Extract the [x, y] coordinate from the center of the cell holding the provided text.  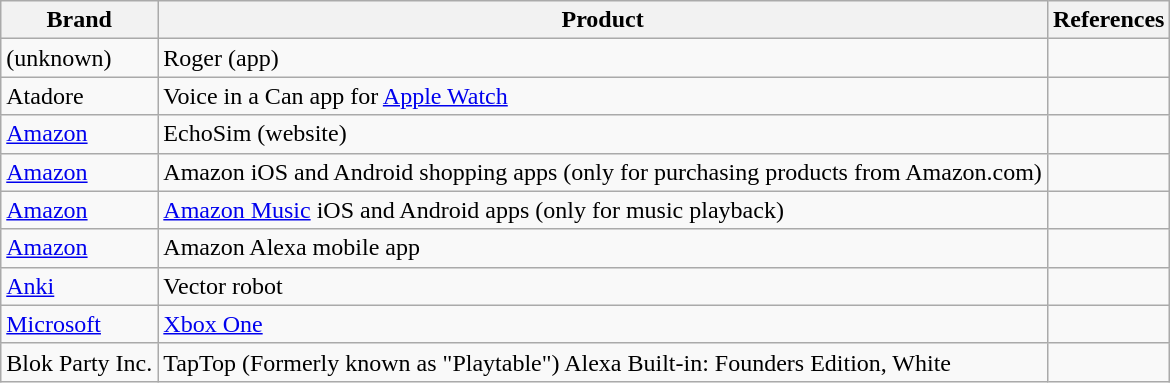
Blok Party Inc. [80, 362]
Amazon Alexa mobile app [603, 248]
Brand [80, 20]
Amazon iOS and Android shopping apps (only for purchasing products from Amazon.com) [603, 172]
Roger (app) [603, 58]
Atadore [80, 96]
TapTop (Formerly known as "Playtable") Alexa Built-in: Founders Edition, White [603, 362]
Vector robot [603, 286]
Microsoft [80, 324]
(unknown) [80, 58]
Product [603, 20]
References [1108, 20]
Xbox One [603, 324]
Voice in a Can app for Apple Watch [603, 96]
Amazon Music iOS and Android apps (only for music playback) [603, 210]
Anki [80, 286]
EchoSim (website) [603, 134]
